Locate the cell with the specified text and output its [X, Y] center coordinate. 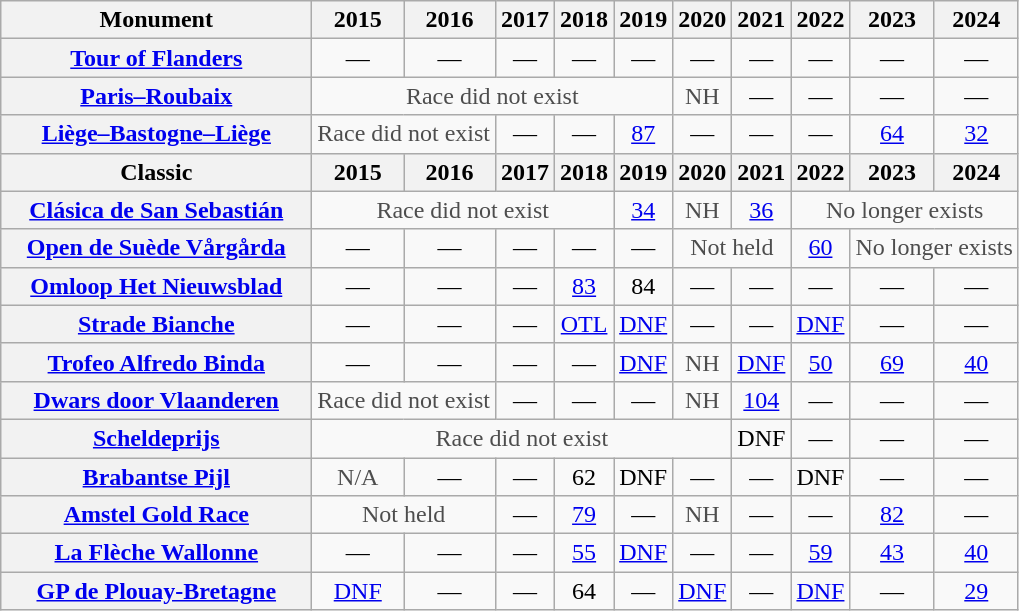
29 [976, 591]
Strade Bianche [156, 324]
87 [644, 134]
60 [820, 248]
84 [644, 286]
82 [892, 515]
Scheldeprijs [156, 438]
83 [584, 286]
La Flèche Wallonne [156, 553]
Tour of Flanders [156, 58]
55 [584, 553]
79 [584, 515]
Omloop Het Nieuwsblad [156, 286]
Open de Suède Vårgårda [156, 248]
Dwars door Vlaanderen [156, 400]
Trofeo Alfredo Binda [156, 362]
43 [892, 553]
Monument [156, 20]
Brabantse Pijl [156, 477]
69 [892, 362]
59 [820, 553]
32 [976, 134]
104 [762, 400]
Paris–Roubaix [156, 96]
50 [820, 362]
Amstel Gold Race [156, 515]
34 [644, 210]
36 [762, 210]
GP de Plouay-Bretagne [156, 591]
Clásica de San Sebastián [156, 210]
Liège–Bastogne–Liège [156, 134]
OTL [584, 324]
N/A [358, 477]
Classic [156, 172]
62 [584, 477]
